Pinpoint the cell where the given text exists, returning its (x, y) midpoint coordinate. 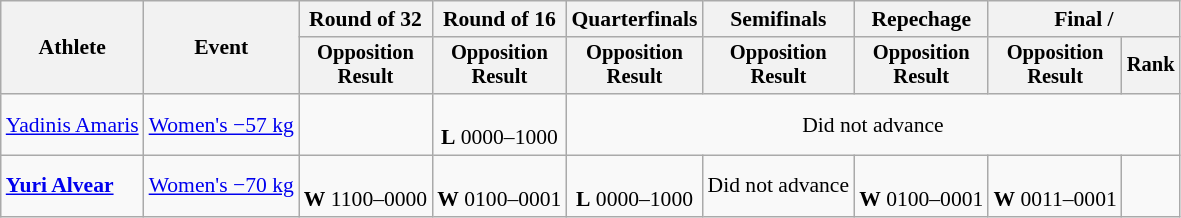
Yuri Alvear (72, 186)
Round of 16 (499, 19)
Final / (1084, 19)
W 0011–0001 (1054, 186)
Athlete (72, 48)
Semifinals (779, 19)
Repechage (921, 19)
Quarterfinals (634, 19)
Rank (1151, 66)
Event (222, 48)
Round of 32 (366, 19)
Yadinis Amaris (72, 124)
Women's −70 kg (222, 186)
Women's −57 kg (222, 124)
W 1100–0000 (366, 186)
